Detect which cell encompasses the target text, then output its [X, Y] center coordinate. 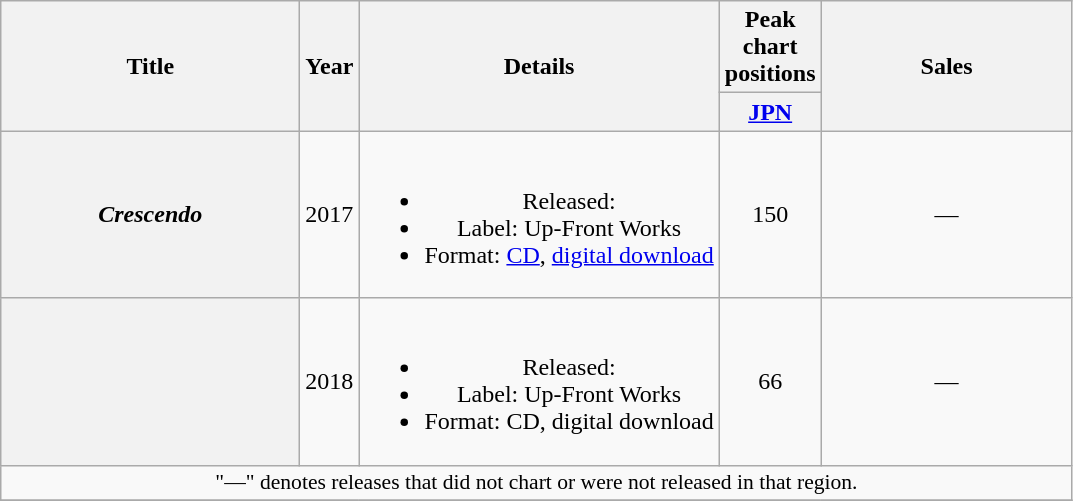
Sales [946, 66]
66 [770, 382]
"—" denotes releases that did not chart or were not released in that region. [536, 483]
Year [330, 66]
Crescendo [150, 214]
150 [770, 214]
Peak chart positions [770, 47]
2017 [330, 214]
JPN [770, 112]
2018 [330, 382]
Details [539, 66]
Title [150, 66]
